Determine the [x, y] coordinate at the center of the cell enclosing the given text.  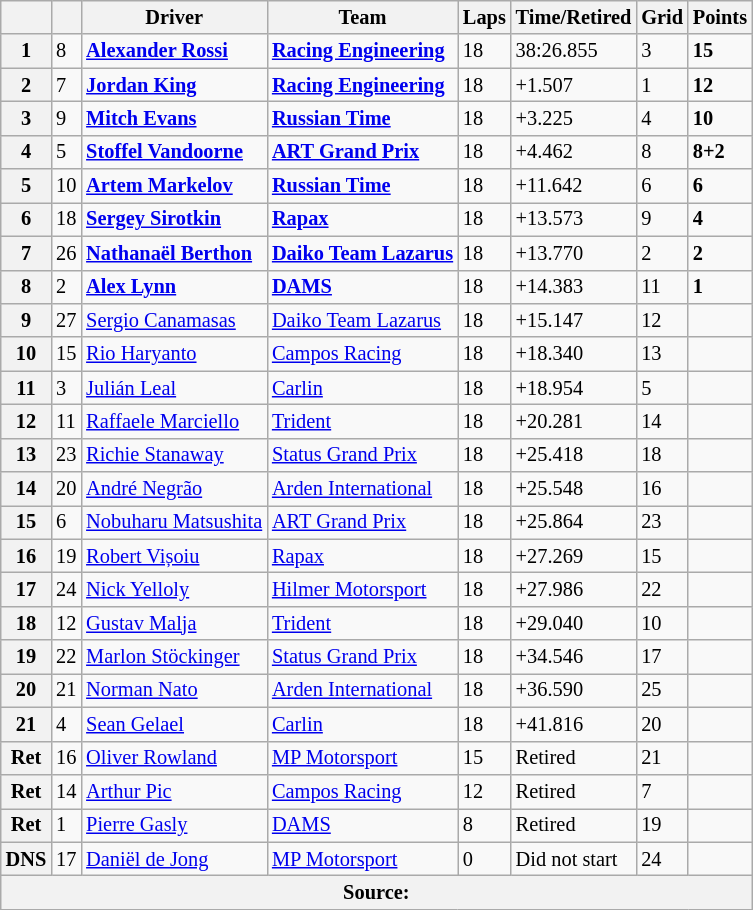
+18.340 [574, 354]
Mitch Evans [174, 118]
Time/Retired [574, 17]
+4.462 [574, 152]
Nathanaël Berthon [174, 253]
Points [720, 17]
+27.269 [574, 556]
Julián Leal [174, 388]
Laps [484, 17]
Team [362, 17]
25 [662, 690]
Norman Nato [174, 690]
Arthur Pic [174, 791]
+15.147 [574, 320]
8+2 [720, 152]
Jordan King [174, 85]
0 [484, 859]
+36.590 [574, 690]
Stoffel Vandoorne [174, 152]
Sergio Canamasas [174, 320]
Oliver Rowland [174, 758]
DNS [26, 859]
Nobuharu Matsushita [174, 522]
Gustav Malja [174, 623]
Grid [662, 17]
Raffaele Marciello [174, 421]
Nick Yelloly [174, 589]
27 [66, 320]
+25.418 [574, 455]
+13.770 [574, 253]
Richie Stanaway [174, 455]
Artem Markelov [174, 186]
Sergey Sirotkin [174, 219]
Daniël de Jong [174, 859]
André Negrão [174, 489]
+25.864 [574, 522]
+27.986 [574, 589]
26 [66, 253]
Sean Gelael [174, 724]
+18.954 [574, 388]
+1.507 [574, 85]
+13.573 [574, 219]
+14.383 [574, 287]
+41.816 [574, 724]
+11.642 [574, 186]
Did not start [574, 859]
Source: [376, 892]
Rio Haryanto [174, 354]
Driver [174, 17]
+34.546 [574, 657]
+29.040 [574, 623]
Alexander Rossi [174, 51]
Marlon Stöckinger [174, 657]
Hilmer Motorsport [362, 589]
+3.225 [574, 118]
+25.548 [574, 489]
38:26.855 [574, 51]
Alex Lynn [174, 287]
Robert Vișoiu [174, 556]
+20.281 [574, 421]
Pierre Gasly [174, 825]
